Determine the [X, Y] coordinate at the center of the cell enclosing the given text.  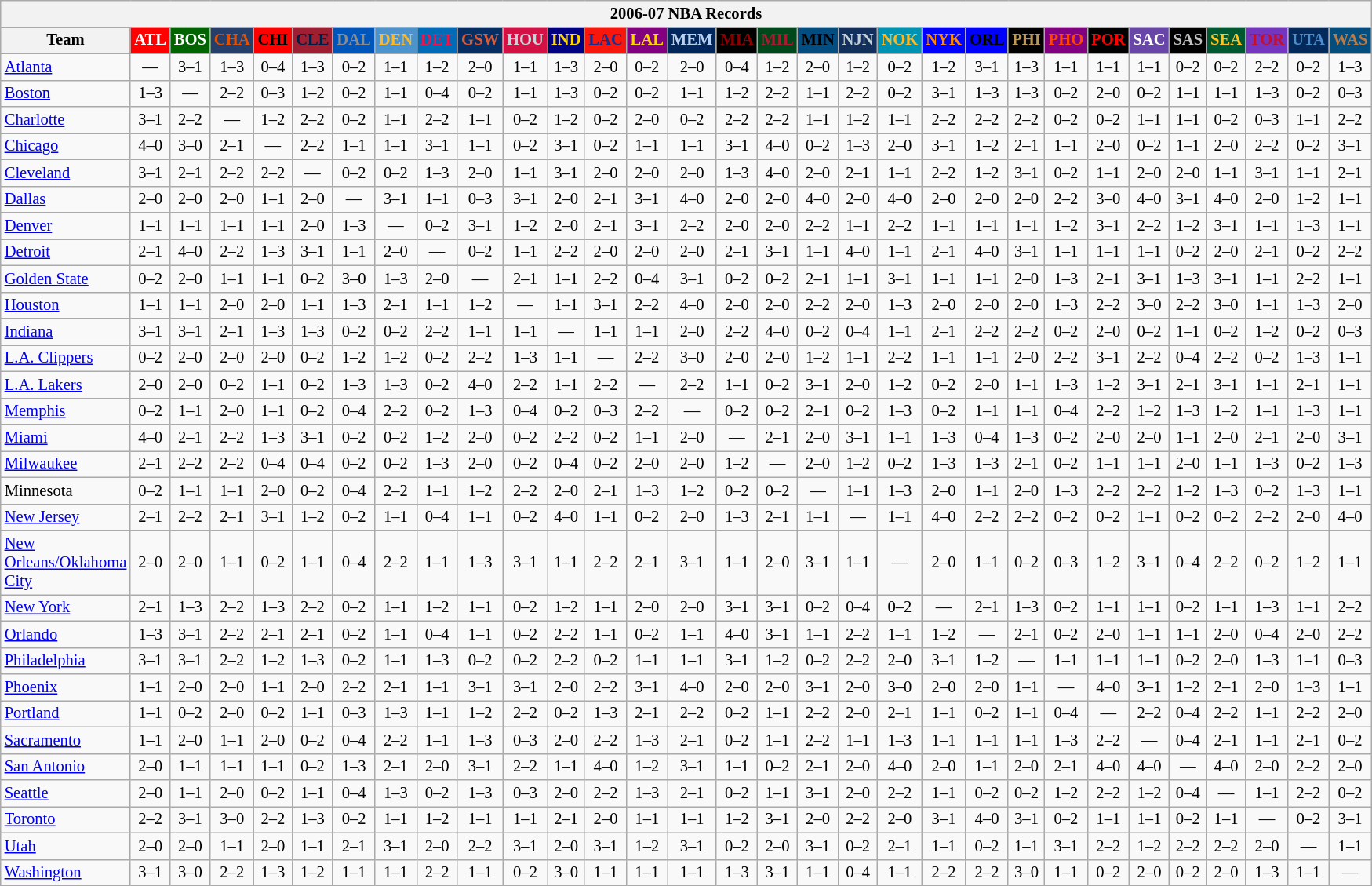
SEA [1226, 40]
Portland [66, 713]
Memphis [66, 411]
Seattle [66, 793]
Minnesota [66, 490]
MIL [778, 40]
MIA [737, 40]
NJN [858, 40]
MEM [692, 40]
DET [437, 40]
NYK [944, 40]
CHI [273, 40]
GSW [480, 40]
New Orleans/Oklahoma City [66, 563]
DAL [353, 40]
Milwaukee [66, 464]
SAC [1148, 40]
Chicago [66, 146]
2006-07 NBA Records [686, 13]
Charlotte [66, 120]
LAC [606, 40]
Detroit [66, 252]
UTA [1308, 40]
TOR [1267, 40]
Sacramento [66, 740]
Cleveland [66, 173]
Indiana [66, 332]
BOS [190, 40]
POR [1108, 40]
Miami [66, 437]
PHO [1066, 40]
CHA [232, 40]
ORL [987, 40]
IND [566, 40]
WAS [1350, 40]
Dallas [66, 199]
HOU [526, 40]
Toronto [66, 819]
PHI [1026, 40]
MIN [818, 40]
DEN [395, 40]
Team [66, 40]
Denver [66, 225]
LAL [647, 40]
Houston [66, 305]
SAS [1188, 40]
NOK [901, 40]
Phoenix [66, 687]
Philadelphia [66, 661]
New York [66, 607]
Utah [66, 846]
Golden State [66, 279]
L.A. Clippers [66, 358]
New Jersey [66, 517]
L.A. Lakers [66, 385]
Orlando [66, 634]
Washington [66, 873]
ATL [151, 40]
Atlanta [66, 67]
CLE [312, 40]
San Antonio [66, 767]
Boston [66, 93]
